Locate the cell with the specified text and output its [x, y] center coordinate. 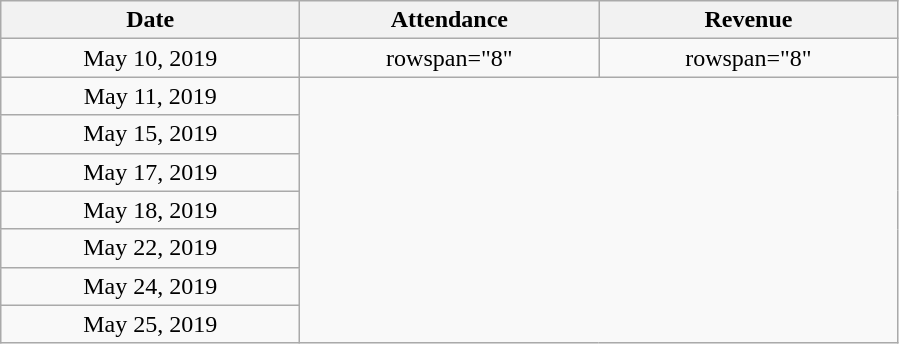
May 10, 2019 [150, 58]
May 24, 2019 [150, 286]
May 18, 2019 [150, 210]
Date [150, 20]
May 15, 2019 [150, 134]
May 17, 2019 [150, 172]
Revenue [748, 20]
May 22, 2019 [150, 248]
Attendance [450, 20]
May 25, 2019 [150, 324]
May 11, 2019 [150, 96]
